Output the (x, y) coordinate of the center of the cell containing the given text.  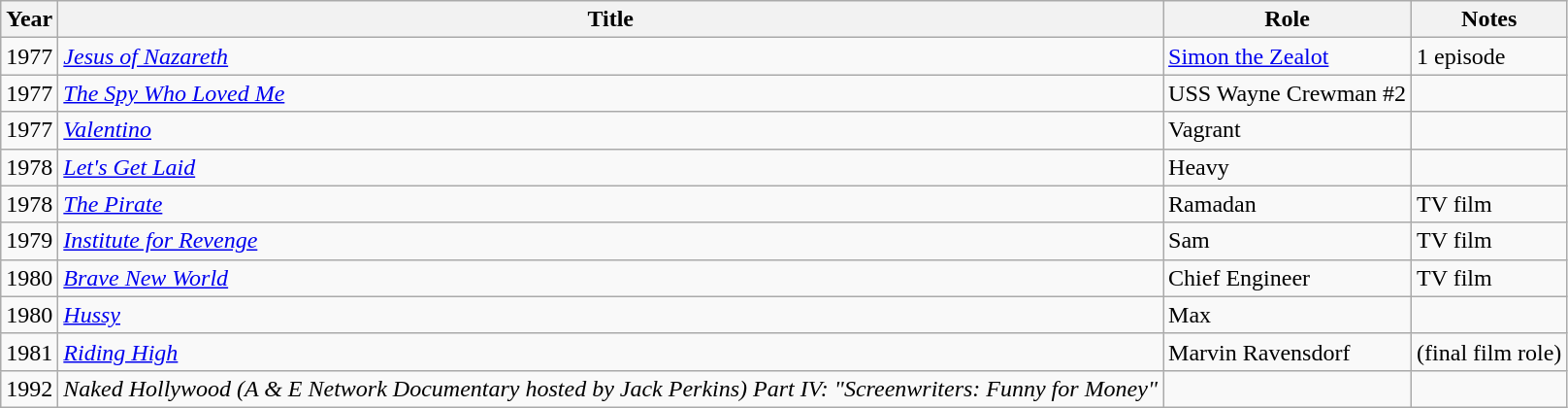
Institute for Revenge (611, 241)
The Spy Who Loved Me (611, 93)
Chief Engineer (1288, 278)
The Pirate (611, 204)
Riding High (611, 352)
Let's Get Laid (611, 167)
USS Wayne Crewman #2 (1288, 93)
Valentino (611, 130)
Notes (1489, 19)
Brave New World (611, 278)
Heavy (1288, 167)
1981 (29, 352)
1 episode (1489, 56)
Marvin Ravensdorf (1288, 352)
Year (29, 19)
Naked Hollywood (A & E Network Documentary hosted by Jack Perkins) Part IV: "Screenwriters: Funny for Money" (611, 389)
Ramadan (1288, 204)
Jesus of Nazareth (611, 56)
1979 (29, 241)
Hussy (611, 315)
1992 (29, 389)
Max (1288, 315)
Vagrant (1288, 130)
Role (1288, 19)
(final film role) (1489, 352)
Sam (1288, 241)
Title (611, 19)
Simon the Zealot (1288, 56)
